Return the [X, Y] coordinate for the center point of the cell that contains the specified text.  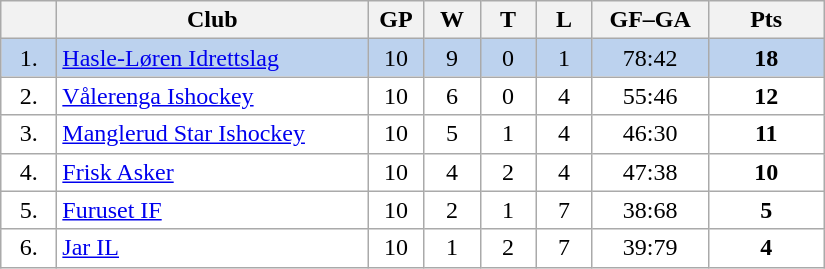
Club [212, 20]
Furuset IF [212, 210]
46:30 [650, 134]
4. [29, 172]
3. [29, 134]
T [508, 20]
38:68 [650, 210]
1. [29, 58]
Vålerenga Ishockey [212, 96]
18 [766, 58]
55:46 [650, 96]
L [564, 20]
12 [766, 96]
2. [29, 96]
9 [452, 58]
11 [766, 134]
6 [452, 96]
GP [396, 20]
6. [29, 248]
Pts [766, 20]
Manglerud Star Ishockey [212, 134]
Jar IL [212, 248]
GF–GA [650, 20]
47:38 [650, 172]
Frisk Asker [212, 172]
5. [29, 210]
Hasle-Løren Idrettslag [212, 58]
78:42 [650, 58]
W [452, 20]
39:79 [650, 248]
